Identify which cell holds the provided text, then report its [x, y] central coordinate. 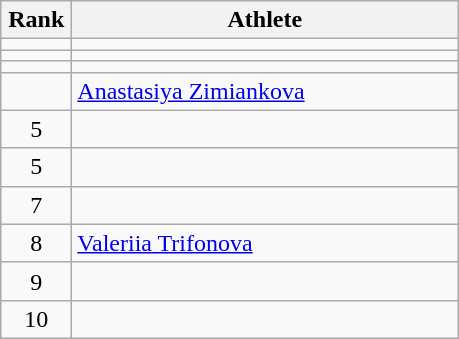
10 [36, 319]
Valeriia Trifonova [265, 243]
Anastasiya Zimiankova [265, 91]
9 [36, 281]
8 [36, 243]
Athlete [265, 20]
Rank [36, 20]
7 [36, 205]
